Locate the cell with the specified text and output its [X, Y] center coordinate. 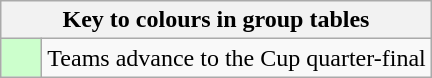
Teams advance to the Cup quarter-final [236, 58]
Key to colours in group tables [216, 20]
